Return the [x, y] coordinate for the center point of the cell that contains the specified text.  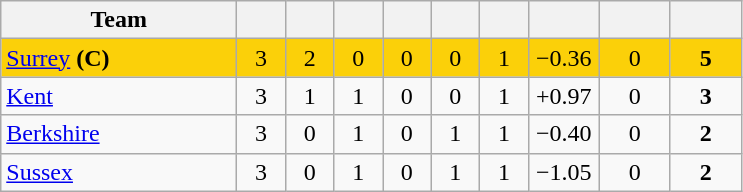
−1.05 [564, 172]
Kent [119, 96]
Team [119, 20]
+0.97 [564, 96]
Surrey (C) [119, 58]
−0.40 [564, 134]
Berkshire [119, 134]
−0.36 [564, 58]
Sussex [119, 172]
5 [706, 58]
